Pinpoint the cell where the given text exists, returning its (X, Y) midpoint coordinate. 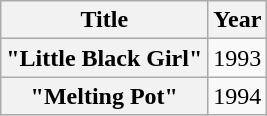
Year (238, 20)
1993 (238, 58)
"Melting Pot" (104, 96)
1994 (238, 96)
Title (104, 20)
"Little Black Girl" (104, 58)
